Return (x, y) of the center of cell containing provided text 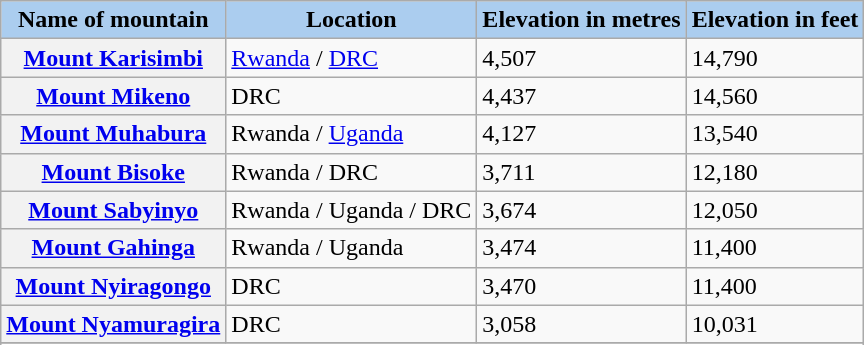
4,507 (582, 58)
12,180 (775, 172)
14,790 (775, 58)
Mount Bisoke (114, 172)
3,674 (582, 210)
4,127 (582, 134)
Mount Muhabura (114, 134)
3,058 (582, 324)
Elevation in metres (582, 20)
Name of mountain (114, 20)
Mount Nyiragongo (114, 286)
Mount Karisimbi (114, 58)
12,050 (775, 210)
4,437 (582, 96)
10,031 (775, 324)
Rwanda / Uganda / DRC (352, 210)
13,540 (775, 134)
Mount Gahinga (114, 248)
Mount Mikeno (114, 96)
3,711 (582, 172)
Elevation in feet (775, 20)
3,470 (582, 286)
Mount Sabyinyo (114, 210)
3,474 (582, 248)
Location (352, 20)
Mount Nyamuragira (114, 324)
14,560 (775, 96)
